Pinpoint the cell where the given text exists, returning its (X, Y) midpoint coordinate. 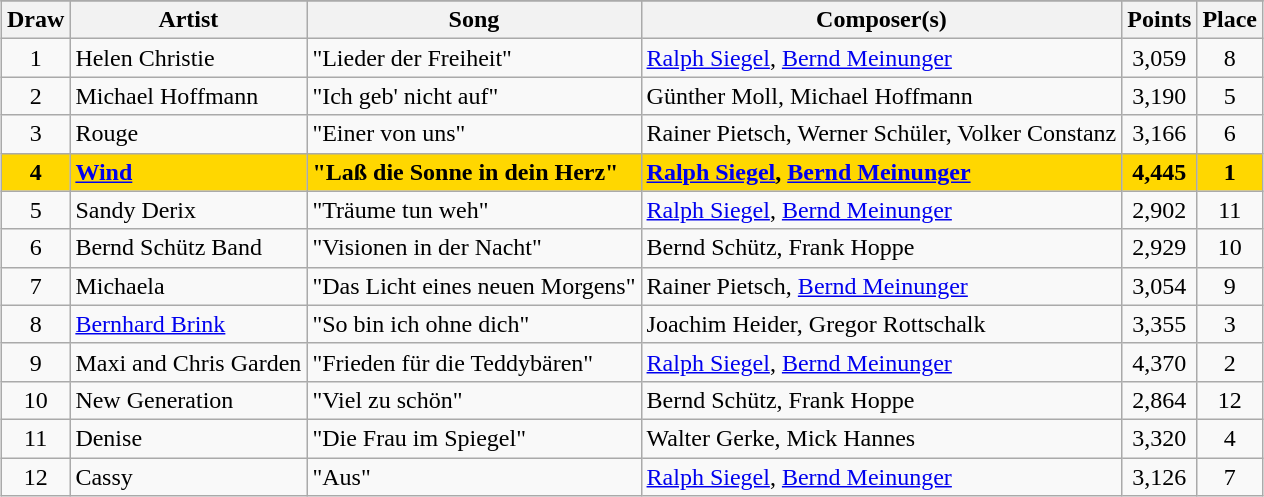
Composer(s) (882, 20)
Rainer Pietsch, Bernd Meinunger (882, 286)
Walter Gerke, Mick Hannes (882, 438)
"Visionen in der Nacht" (474, 248)
3,059 (1160, 58)
Rainer Pietsch, Werner Schüler, Volker Constanz (882, 134)
"Laß die Sonne in dein Herz" (474, 172)
"Ich geb' nicht auf" (474, 96)
Draw (35, 20)
Bernhard Brink (188, 324)
Helen Christie (188, 58)
"Frieden für die Teddybären" (474, 362)
2,864 (1160, 400)
"Lieder der Freiheit" (474, 58)
2,929 (1160, 248)
"Das Licht eines neuen Morgens" (474, 286)
Artist (188, 20)
Maxi and Chris Garden (188, 362)
"Träume tun weh" (474, 210)
3,166 (1160, 134)
3,126 (1160, 477)
Günther Moll, Michael Hoffmann (882, 96)
4,370 (1160, 362)
New Generation (188, 400)
"So bin ich ohne dich" (474, 324)
4,445 (1160, 172)
Denise (188, 438)
Sandy Derix (188, 210)
Joachim Heider, Gregor Rottschalk (882, 324)
"Die Frau im Spiegel" (474, 438)
2,902 (1160, 210)
Wind (188, 172)
Michael Hoffmann (188, 96)
"Aus" (474, 477)
Rouge (188, 134)
Cassy (188, 477)
Michaela (188, 286)
Bernd Schütz Band (188, 248)
"Einer von uns" (474, 134)
3,320 (1160, 438)
"Viel zu schön" (474, 400)
Place (1230, 20)
3,054 (1160, 286)
Song (474, 20)
3,190 (1160, 96)
Points (1160, 20)
3,355 (1160, 324)
